For the text-containing cell, return its midpoint in (X, Y) coordinate format. 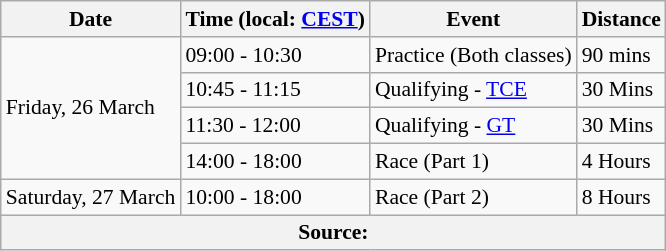
90 mins (622, 55)
Practice (Both classes) (474, 55)
4 Hours (622, 162)
10:45 - 11:15 (275, 90)
Qualifying - GT (474, 126)
14:00 - 18:00 (275, 162)
8 Hours (622, 197)
Date (91, 19)
11:30 - 12:00 (275, 126)
Source: (334, 233)
10:00 - 18:00 (275, 197)
Distance (622, 19)
Race (Part 1) (474, 162)
Qualifying - TCE (474, 90)
Race (Part 2) (474, 197)
Saturday, 27 March (91, 197)
Friday, 26 March (91, 108)
Time (local: CEST) (275, 19)
Event (474, 19)
09:00 - 10:30 (275, 55)
